Find where the given text appears and provide that cell's center as (X, Y) coordinate. 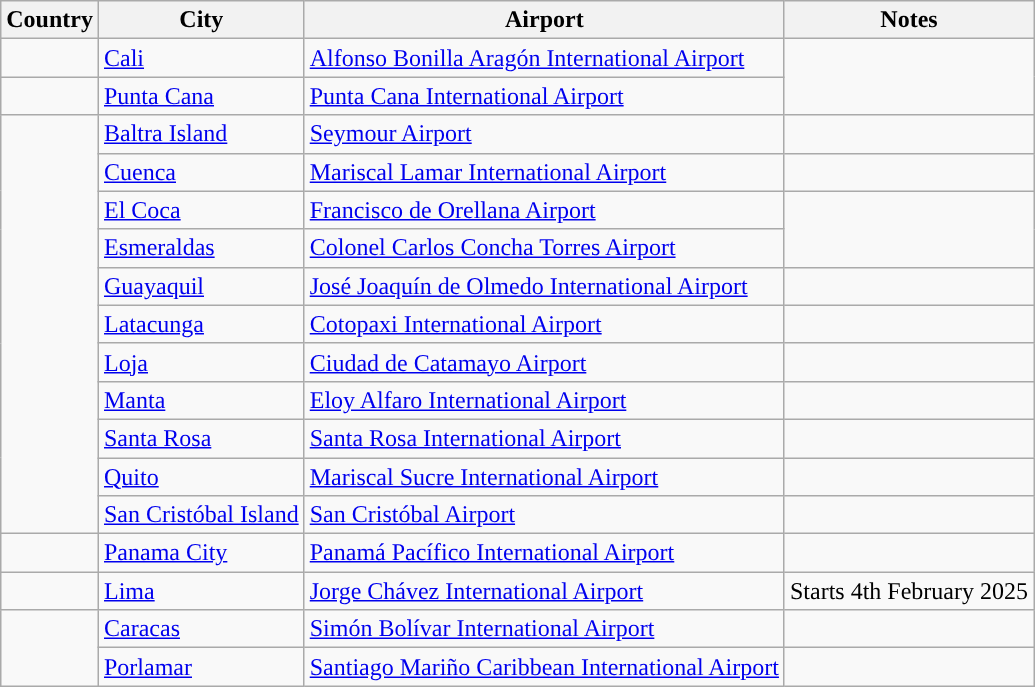
Notes (908, 20)
Airport (544, 20)
Loja (201, 362)
Starts 4th February 2025 (908, 591)
Mariscal Lamar International Airport (544, 172)
Quito (201, 477)
Cuenca (201, 172)
Francisco de Orellana Airport (544, 210)
Esmeraldas (201, 248)
Alfonso Bonilla Aragón International Airport (544, 58)
Latacunga (201, 324)
Santa Rosa (201, 438)
Country (50, 20)
San Cristóbal Island (201, 515)
Punta Cana International Airport (544, 96)
Santa Rosa International Airport (544, 438)
Ciudad de Catamayo Airport (544, 362)
Panama City (201, 553)
Santiago Mariño Caribbean International Airport (544, 667)
San Cristóbal Airport (544, 515)
Porlamar (201, 667)
Caracas (201, 629)
Lima (201, 591)
Panamá Pacífico International Airport (544, 553)
Jorge Chávez International Airport (544, 591)
Simón Bolívar International Airport (544, 629)
Eloy Alfaro International Airport (544, 400)
City (201, 20)
Colonel Carlos Concha Torres Airport (544, 248)
Cotopaxi International Airport (544, 324)
Punta Cana (201, 96)
Baltra Island (201, 134)
Seymour Airport (544, 134)
Cali (201, 58)
José Joaquín de Olmedo International Airport (544, 286)
El Coca (201, 210)
Guayaquil (201, 286)
Manta (201, 400)
Mariscal Sucre International Airport (544, 477)
